Provide the (X, Y) coordinate of the cell's center where the given text is located.  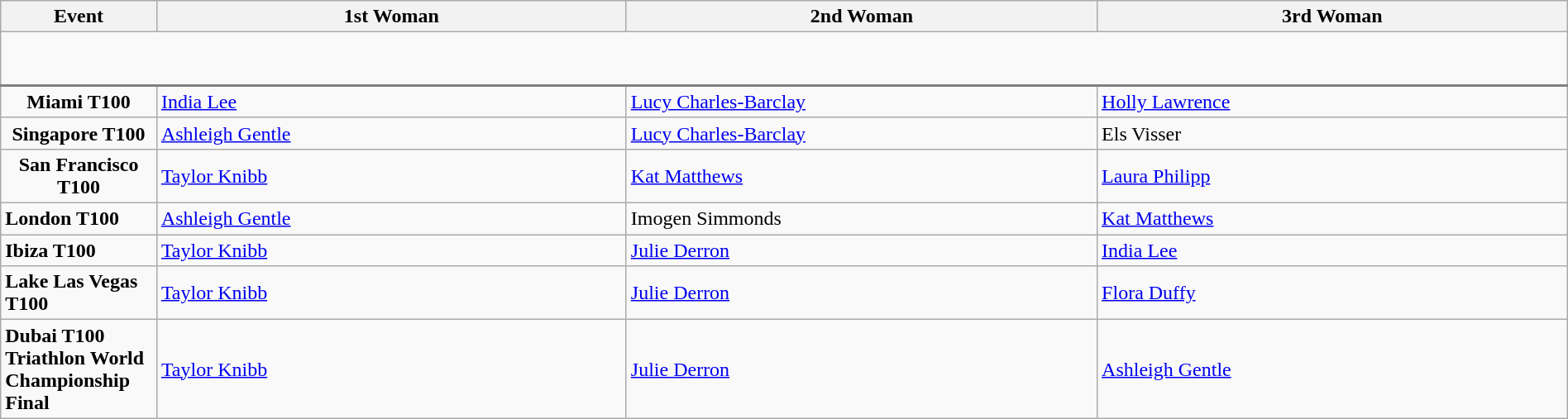
Singapore T100 (79, 133)
Laura Philipp (1333, 175)
1st Woman (391, 17)
Ibiza T100 (79, 250)
2nd Woman (862, 17)
Dubai T100 Triathlon World Championship Final (79, 369)
Holly Lawrence (1333, 102)
3rd Woman (1333, 17)
London T100 (79, 219)
Imogen Simmonds (862, 219)
Lake Las Vegas T100 (79, 293)
Miami T100 (79, 102)
Els Visser (1333, 133)
Event (79, 17)
San Francisco T100 (79, 175)
Flora Duffy (1333, 293)
